Provide the (X, Y) coordinate of the cell's center where the given text is located.  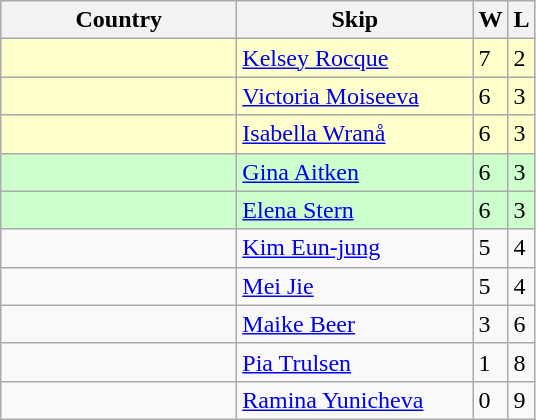
Elena Stern (355, 210)
Victoria Moiseeva (355, 96)
Pia Trulsen (355, 362)
Country (119, 20)
9 (522, 400)
Kim Eun-jung (355, 248)
Skip (355, 20)
Isabella Wranå (355, 134)
Gina Aitken (355, 172)
7 (490, 58)
Mei Jie (355, 286)
Maike Beer (355, 324)
W (490, 20)
2 (522, 58)
Ramina Yunicheva (355, 400)
1 (490, 362)
Kelsey Rocque (355, 58)
8 (522, 362)
L (522, 20)
0 (490, 400)
